Pinpoint the cell where the given text exists, returning its (x, y) midpoint coordinate. 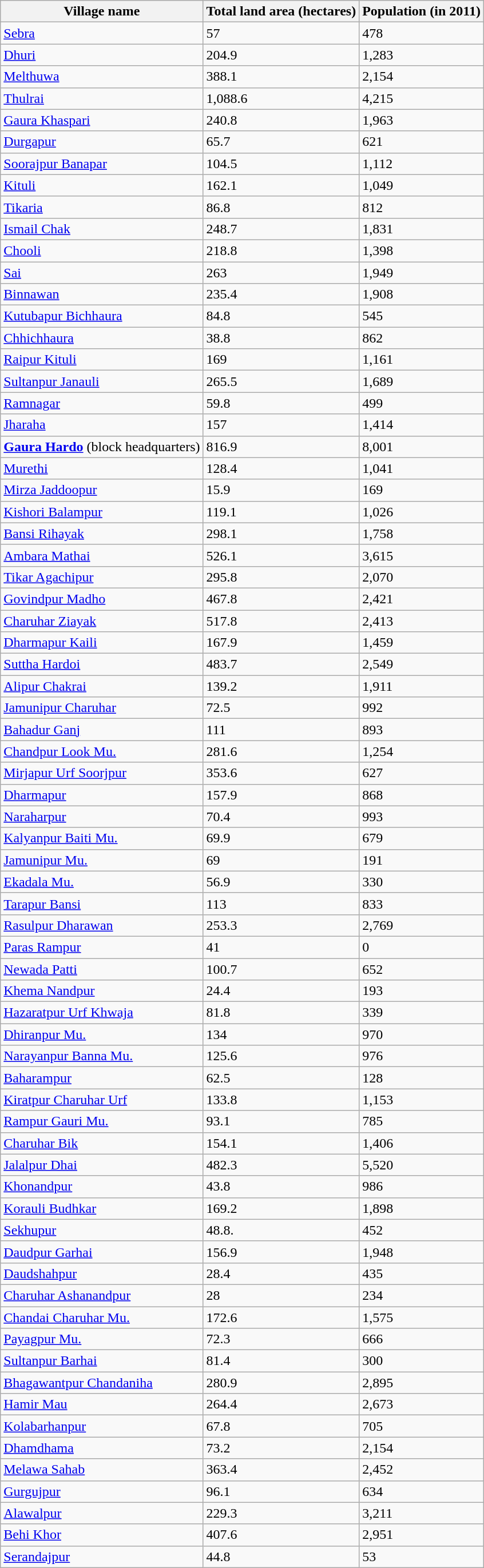
Narayanpur Banna Mu. (102, 1056)
281.6 (281, 751)
295.8 (281, 577)
1,575 (422, 1317)
Sultanpur Barhai (102, 1361)
Village name (102, 11)
28 (281, 1295)
104.5 (281, 164)
Behi Khor (102, 1535)
467.8 (281, 599)
435 (422, 1273)
119.1 (281, 512)
Kutubapur Bichhaura (102, 316)
517.8 (281, 620)
3,211 (422, 1513)
Ambara Mathai (102, 555)
407.6 (281, 1535)
56.9 (281, 882)
339 (422, 1013)
72.3 (281, 1339)
172.6 (281, 1317)
1,161 (422, 360)
Ekadala Mu. (102, 882)
44.8 (281, 1557)
1,963 (422, 120)
Tarapur Bansi (102, 904)
634 (422, 1491)
28.4 (281, 1273)
57 (281, 33)
1,398 (422, 250)
191 (422, 860)
70.4 (281, 817)
816.9 (281, 447)
62.5 (281, 1078)
41 (281, 947)
240.8 (281, 120)
2,895 (422, 1383)
265.5 (281, 381)
Rasulpur Dharawan (102, 925)
1,041 (422, 468)
Bhagawantpur Chandaniha (102, 1383)
Tikaria (102, 207)
679 (422, 838)
Kishori Balampur (102, 512)
248.7 (281, 229)
300 (422, 1361)
1,026 (422, 512)
2,413 (422, 620)
263 (281, 273)
Mirjapur Urf Soorjpur (102, 773)
59.8 (281, 403)
2,673 (422, 1404)
134 (281, 1034)
Ismail Chak (102, 229)
139.2 (281, 686)
862 (422, 338)
Hazaratpur Urf Khwaja (102, 1013)
128 (422, 1078)
868 (422, 795)
113 (281, 904)
Bahadur Ganj (102, 730)
Chandpur Look Mu. (102, 751)
229.3 (281, 1513)
234 (422, 1295)
15.9 (281, 490)
Rampur Gauri Mu. (102, 1121)
Kituli (102, 185)
Suttha Hardoi (102, 664)
218.8 (281, 250)
1,254 (422, 751)
970 (422, 1034)
0 (422, 947)
167.9 (281, 643)
8,001 (422, 447)
235.4 (281, 295)
Dhuri (102, 55)
Murethi (102, 468)
1,898 (422, 1208)
162.1 (281, 185)
264.4 (281, 1404)
666 (422, 1339)
24.4 (281, 991)
363.4 (281, 1470)
Chandai Charuhar Mu. (102, 1317)
1,088.6 (281, 98)
Gurgujpur (102, 1491)
Melthuwa (102, 77)
Thulrai (102, 98)
2,769 (422, 925)
353.6 (281, 773)
627 (422, 773)
Kiratpur Charuhar Urf (102, 1100)
3,615 (422, 555)
65.7 (281, 142)
Newada Patti (102, 969)
1,758 (422, 534)
Dhamdhama (102, 1448)
Population (in 2011) (422, 11)
Gaura Khaspari (102, 120)
330 (422, 882)
Paras Rampur (102, 947)
2,070 (422, 577)
Govindpur Madho (102, 599)
5,520 (422, 1165)
193 (422, 991)
705 (422, 1426)
652 (422, 969)
253.3 (281, 925)
Sekhupur (102, 1230)
93.1 (281, 1121)
1,112 (422, 164)
4,215 (422, 98)
157.9 (281, 795)
Tikar Agachipur (102, 577)
Hamir Mau (102, 1404)
976 (422, 1056)
298.1 (281, 534)
111 (281, 730)
1,414 (422, 425)
Naraharpur (102, 817)
69 (281, 860)
Chooli (102, 250)
Melawa Sahab (102, 1470)
53 (422, 1557)
Daudpur Garhai (102, 1252)
Jharaha (102, 425)
526.1 (281, 555)
67.8 (281, 1426)
156.9 (281, 1252)
833 (422, 904)
Raipur Kituli (102, 360)
Khema Nandpur (102, 991)
69.9 (281, 838)
986 (422, 1187)
Dhiranpur Mu. (102, 1034)
2,951 (422, 1535)
Jalalpur Dhai (102, 1165)
1,831 (422, 229)
1,689 (422, 381)
1,911 (422, 686)
Soorajpur Banapar (102, 164)
812 (422, 207)
483.7 (281, 664)
388.1 (281, 77)
499 (422, 403)
73.2 (281, 1448)
993 (422, 817)
96.1 (281, 1491)
Charuhar Ziayak (102, 620)
Alawalpur (102, 1513)
Alipur Chakrai (102, 686)
81.8 (281, 1013)
1,283 (422, 55)
157 (281, 425)
84.8 (281, 316)
Charuhar Ashanandpur (102, 1295)
Jamunipur Charuhar (102, 708)
2,421 (422, 599)
Payagpur Mu. (102, 1339)
Dharmapur Kaili (102, 643)
Jamunipur Mu. (102, 860)
Serandajpur (102, 1557)
2,452 (422, 1470)
Korauli Budhkar (102, 1208)
1,949 (422, 273)
2,549 (422, 664)
Dharmapur (102, 795)
Daudshahpur (102, 1273)
992 (422, 708)
81.4 (281, 1361)
545 (422, 316)
Charuhar Bik (102, 1143)
1,049 (422, 185)
86.8 (281, 207)
43.8 (281, 1187)
Mirza Jaddoopur (102, 490)
1,908 (422, 295)
621 (422, 142)
Kolabarhanpur (102, 1426)
478 (422, 33)
100.7 (281, 969)
Baharampur (102, 1078)
204.9 (281, 55)
Sultanpur Janauli (102, 381)
1,459 (422, 643)
Sebra (102, 33)
133.8 (281, 1100)
38.8 (281, 338)
Bansi Rihayak (102, 534)
Total land area (hectares) (281, 11)
169.2 (281, 1208)
893 (422, 730)
1,406 (422, 1143)
128.4 (281, 468)
48.8. (281, 1230)
72.5 (281, 708)
Chhichhaura (102, 338)
Durgapur (102, 142)
452 (422, 1230)
Khonandpur (102, 1187)
Kalyanpur Baiti Mu. (102, 838)
Sai (102, 273)
154.1 (281, 1143)
Ramnagar (102, 403)
Gaura Hardo (block headquarters) (102, 447)
125.6 (281, 1056)
482.3 (281, 1165)
Binnawan (102, 295)
785 (422, 1121)
280.9 (281, 1383)
1,153 (422, 1100)
1,948 (422, 1252)
